Extract the (x, y) coordinate from the center of the cell holding the provided text.  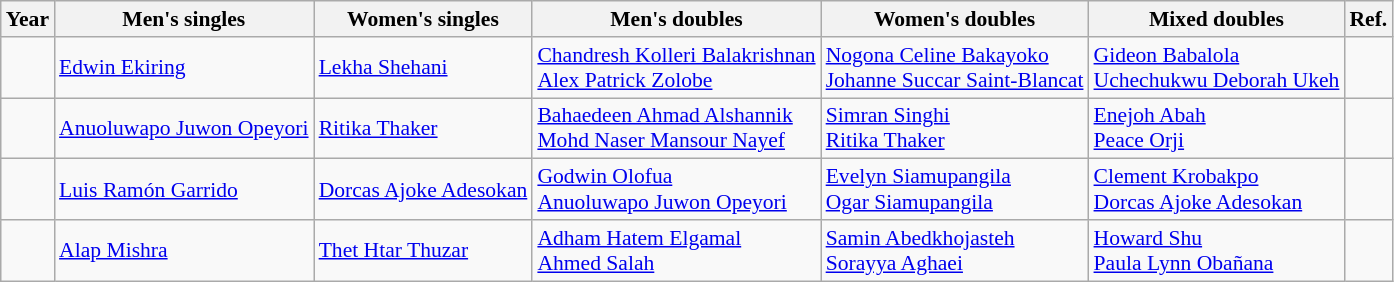
Men's doubles (676, 19)
Gideon Babalola Uchechukwu Deborah Ukeh (1217, 68)
Thet Htar Thuzar (424, 250)
Women's singles (424, 19)
Adham Hatem Elgamal Ahmed Salah (676, 250)
Enejoh Abah Peace Orji (1217, 128)
Alap Mishra (184, 250)
Howard Shu Paula Lynn Obañana (1217, 250)
Nogona Celine Bakayoko Johanne Succar Saint-Blancat (955, 68)
Year (28, 19)
Lekha Shehani (424, 68)
Ref. (1368, 19)
Men's singles (184, 19)
Edwin Ekiring (184, 68)
Luis Ramón Garrido (184, 190)
Chandresh Kolleri Balakrishnan Alex Patrick Zolobe (676, 68)
Godwin Olofua Anuoluwapo Juwon Opeyori (676, 190)
Bahaedeen Ahmad Alshannik Mohd Naser Mansour Nayef (676, 128)
Samin Abedkhojasteh Sorayya Aghaei (955, 250)
Dorcas Ajoke Adesokan (424, 190)
Women's doubles (955, 19)
Mixed doubles (1217, 19)
Evelyn Siamupangila Ogar Siamupangila (955, 190)
Clement Krobakpo Dorcas Ajoke Adesokan (1217, 190)
Ritika Thaker (424, 128)
Simran Singhi Ritika Thaker (955, 128)
Anuoluwapo Juwon Opeyori (184, 128)
